Return the [x, y] coordinate for the center point of the cell that contains the specified text.  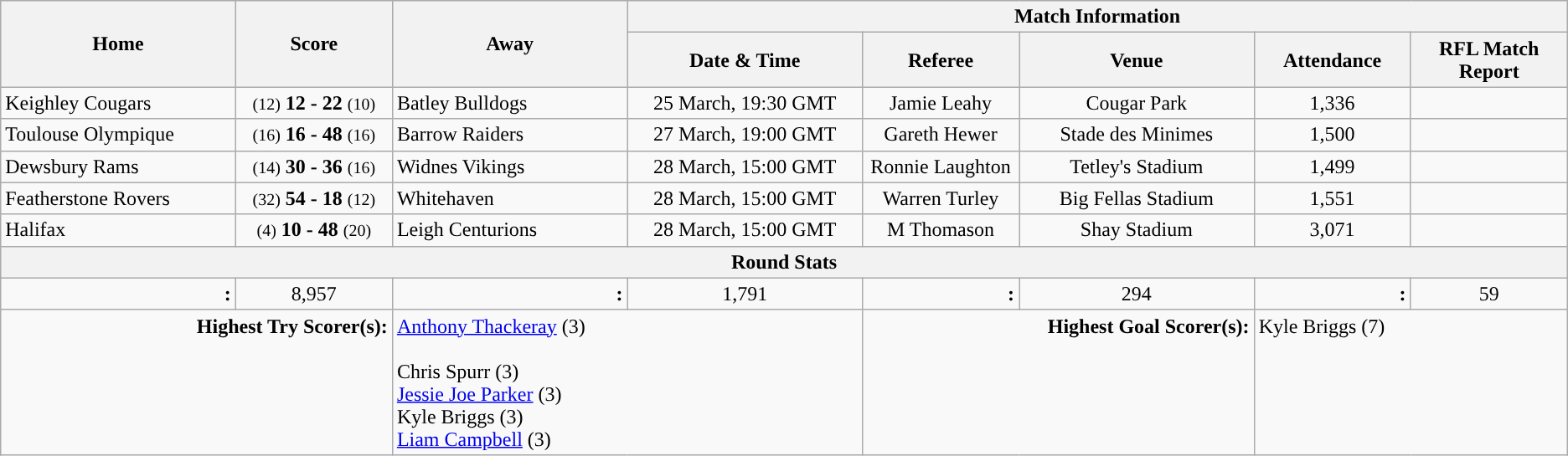
Venue [1137, 60]
27 March, 19:00 GMT [745, 135]
Halifax [119, 230]
Barrow Raiders [509, 135]
Big Fellas Stadium [1137, 198]
Kyle Briggs (7) [1411, 382]
Widnes Vikings [509, 167]
1,500 [1332, 135]
Anthony Thackeray (3) Chris Spurr (3) Jessie Joe Parker (3) Kyle Briggs (3) Liam Campbell (3) [627, 382]
1,791 [745, 294]
1,499 [1332, 167]
Keighley Cougars [119, 103]
Dewsbury Rams [119, 167]
Highest Try Scorer(s): [197, 382]
Whitehaven [509, 198]
3,071 [1332, 230]
Leigh Centurions [509, 230]
RFL Match Report [1489, 60]
1,551 [1332, 198]
Featherstone Rovers [119, 198]
Shay Stadium [1137, 230]
Batley Bulldogs [509, 103]
Tetley's Stadium [1137, 167]
Score [313, 44]
Highest Goal Scorer(s): [1058, 382]
Ronnie Laughton [940, 167]
Jamie Leahy [940, 103]
Referee [940, 60]
Round Stats [784, 262]
Cougar Park [1137, 103]
(16) 16 - 48 (16) [313, 135]
Match Information [1097, 17]
294 [1137, 294]
Date & Time [745, 60]
25 March, 19:30 GMT [745, 103]
(12) 12 - 22 (10) [313, 103]
59 [1489, 294]
Toulouse Olympique [119, 135]
Stade des Minimes [1137, 135]
Away [509, 44]
M Thomason [940, 230]
8,957 [313, 294]
Home [119, 44]
Attendance [1332, 60]
(4) 10 - 48 (20) [313, 230]
Warren Turley [940, 198]
Gareth Hewer [940, 135]
1,336 [1332, 103]
(14) 30 - 36 (16) [313, 167]
(32) 54 - 18 (12) [313, 198]
